Provide the [X, Y] coordinate of the cell's center where the given text is located.  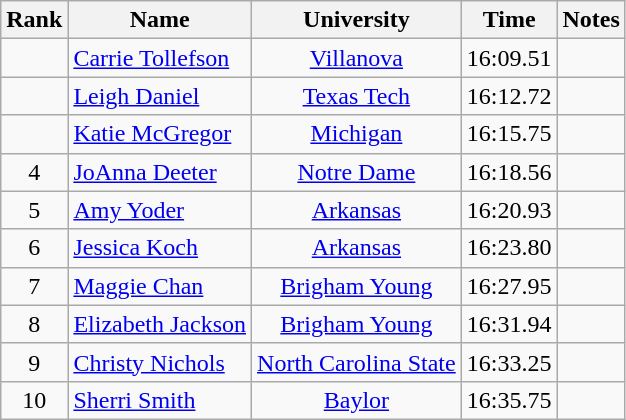
8 [34, 324]
Leigh Daniel [160, 96]
Notes [591, 20]
Notre Dame [357, 172]
Maggie Chan [160, 286]
4 [34, 172]
Baylor [357, 400]
16:12.72 [509, 96]
16:31.94 [509, 324]
Elizabeth Jackson [160, 324]
16:09.51 [509, 58]
Time [509, 20]
Sherri Smith [160, 400]
Jessica Koch [160, 248]
16:20.93 [509, 210]
Carrie Tollefson [160, 58]
16:23.80 [509, 248]
16:15.75 [509, 134]
7 [34, 286]
16:27.95 [509, 286]
Villanova [357, 58]
Michigan [357, 134]
9 [34, 362]
University [357, 20]
Rank [34, 20]
16:33.25 [509, 362]
Name [160, 20]
JoAnna Deeter [160, 172]
Texas Tech [357, 96]
Katie McGregor [160, 134]
North Carolina State [357, 362]
16:35.75 [509, 400]
16:18.56 [509, 172]
Amy Yoder [160, 210]
5 [34, 210]
6 [34, 248]
Christy Nichols [160, 362]
10 [34, 400]
